Extract the (X, Y) coordinate from the center of the cell holding the provided text.  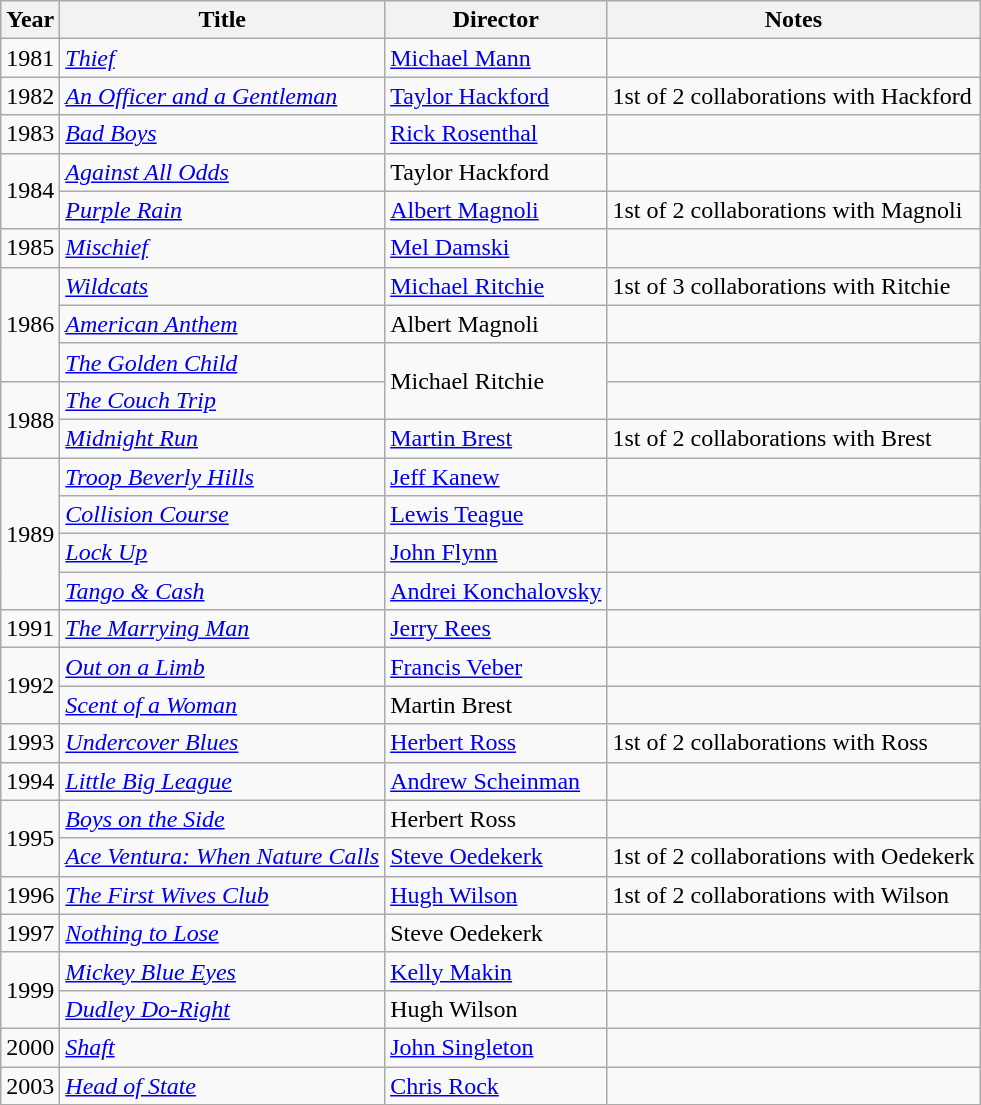
Mickey Blue Eyes (222, 971)
1st of 2 collaborations with Wilson (794, 895)
1985 (30, 248)
John Singleton (496, 1047)
An Officer and a Gentleman (222, 96)
Midnight Run (222, 438)
Head of State (222, 1085)
Kelly Makin (496, 971)
Out on a Limb (222, 667)
1st of 2 collaborations with Ross (794, 743)
1st of 2 collaborations with Magnoli (794, 210)
Scent of a Woman (222, 705)
1989 (30, 534)
1988 (30, 419)
Against All Odds (222, 172)
Collision Course (222, 515)
1st of 3 collaborations with Ritchie (794, 286)
1995 (30, 838)
Andrei Konchalovsky (496, 591)
Chris Rock (496, 1085)
Mel Damski (496, 248)
Shaft (222, 1047)
The First Wives Club (222, 895)
Notes (794, 20)
Thief (222, 58)
The Couch Trip (222, 400)
Lewis Teague (496, 515)
1981 (30, 58)
1982 (30, 96)
1st of 2 collaborations with Brest (794, 438)
Undercover Blues (222, 743)
1991 (30, 629)
Ace Ventura: When Nature Calls (222, 857)
1996 (30, 895)
Boys on the Side (222, 819)
2000 (30, 1047)
American Anthem (222, 324)
Little Big League (222, 781)
Year (30, 20)
The Marrying Man (222, 629)
Nothing to Lose (222, 933)
1st of 2 collaborations with Hackford (794, 96)
1993 (30, 743)
1997 (30, 933)
Troop Beverly Hills (222, 477)
2003 (30, 1085)
Michael Mann (496, 58)
Purple Rain (222, 210)
Title (222, 20)
1984 (30, 191)
Director (496, 20)
1st of 2 collaborations with Oedekerk (794, 857)
1992 (30, 686)
1999 (30, 990)
John Flynn (496, 553)
Rick Rosenthal (496, 134)
Bad Boys (222, 134)
Wildcats (222, 286)
Lock Up (222, 553)
Andrew Scheinman (496, 781)
Francis Veber (496, 667)
1986 (30, 324)
1983 (30, 134)
The Golden Child (222, 362)
Mischief (222, 248)
Dudley Do-Right (222, 1009)
Jeff Kanew (496, 477)
Tango & Cash (222, 591)
1994 (30, 781)
Jerry Rees (496, 629)
